Identify which cell holds the provided text, then report its (X, Y) central coordinate. 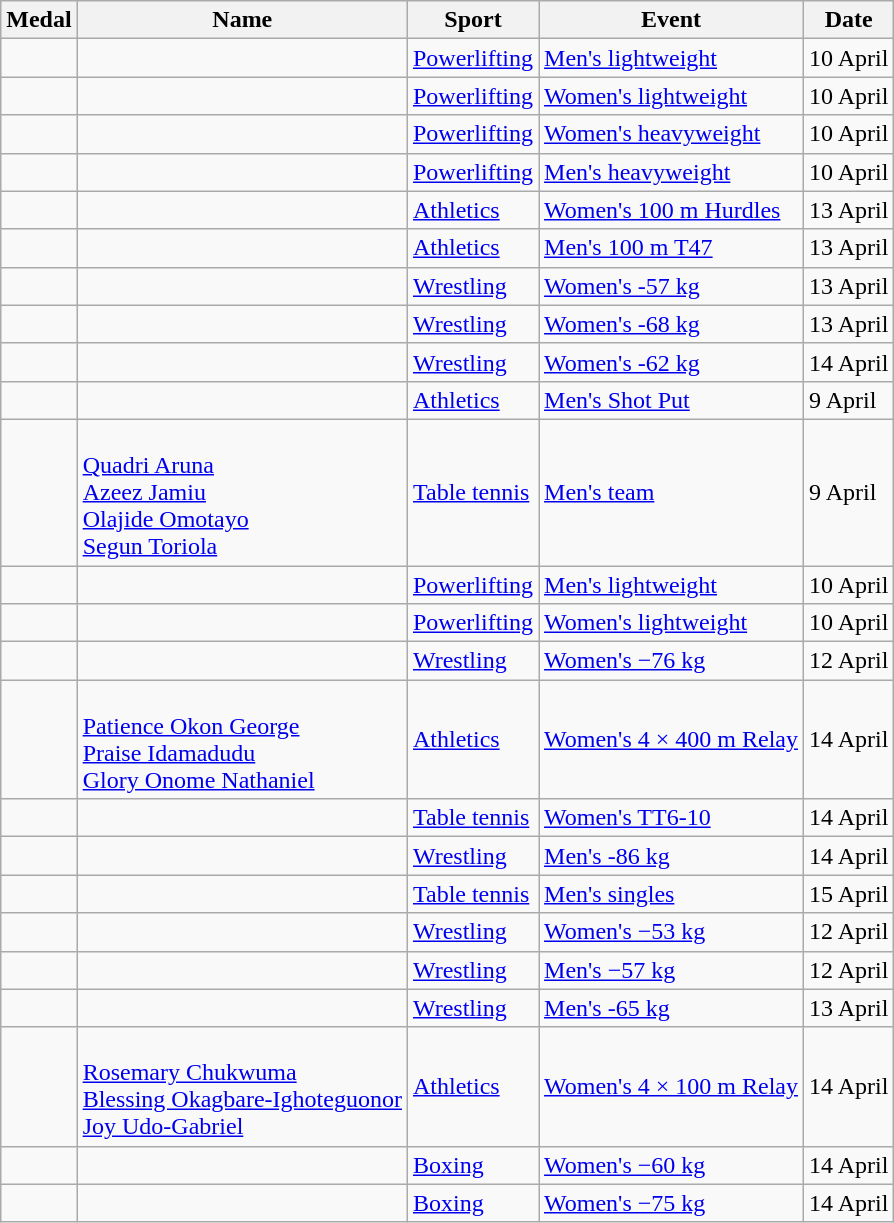
Women's 4 × 400 m Relay (672, 740)
Women's 100 m Hurdles (672, 210)
Date (848, 20)
15 April (848, 894)
Women's 4 × 100 m Relay (672, 1086)
Name (242, 20)
Women's −75 kg (672, 1203)
Women's heavyweight (672, 134)
Men's 100 m T47 (672, 248)
Event (672, 20)
Men's heavyweight (672, 172)
Women's -62 kg (672, 362)
Men's -65 kg (672, 1008)
Sport (472, 20)
Women's TT6-10 (672, 818)
Women's −53 kg (672, 932)
Men's -86 kg (672, 856)
Men's Shot Put (672, 400)
Quadri ArunaAzeez JamiuOlajide OmotayoSegun Toriola (242, 492)
Men's singles (672, 894)
Rosemary ChukwumaBlessing Okagbare-IghoteguonorJoy Udo-Gabriel (242, 1086)
Women's −60 kg (672, 1165)
Women's -57 kg (672, 286)
Women's −76 kg (672, 661)
Patience Okon GeorgePraise IdamaduduGlory Onome Nathaniel (242, 740)
Men's −57 kg (672, 970)
Women's -68 kg (672, 324)
Medal (39, 20)
Men's team (672, 492)
